Search for the cell housing the specified text and yield its (x, y) center coordinate. 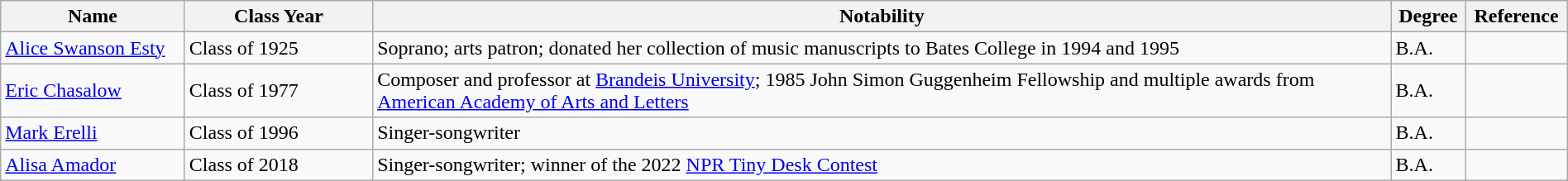
Class of 1977 (278, 91)
Notability (882, 17)
Reference (1517, 17)
Alisa Amador (93, 164)
Mark Erelli (93, 133)
Class of 1925 (278, 48)
Singer-songwriter; winner of the 2022 NPR Tiny Desk Contest (882, 164)
Eric Chasalow (93, 91)
Name (93, 17)
Class of 1996 (278, 133)
Degree (1428, 17)
Composer and professor at Brandeis University; 1985 John Simon Guggenheim Fellowship and multiple awards from American Academy of Arts and Letters (882, 91)
Soprano; arts patron; donated her collection of music manuscripts to Bates College in 1994 and 1995 (882, 48)
Class Year (278, 17)
Singer-songwriter (882, 133)
Alice Swanson Esty (93, 48)
Class of 2018 (278, 164)
